Detect which cell encompasses the target text, then output its [x, y] center coordinate. 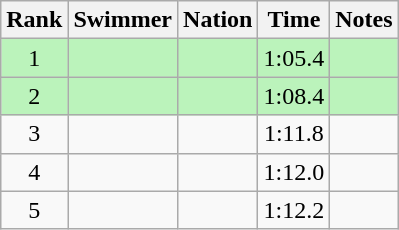
Notes [364, 20]
2 [34, 96]
Nation [218, 20]
Rank [34, 20]
1 [34, 58]
1:11.8 [294, 134]
1:12.2 [294, 210]
5 [34, 210]
4 [34, 172]
1:08.4 [294, 96]
Swimmer [123, 20]
Time [294, 20]
1:12.0 [294, 172]
3 [34, 134]
1:05.4 [294, 58]
